Return [X, Y] of the center of cell containing provided text 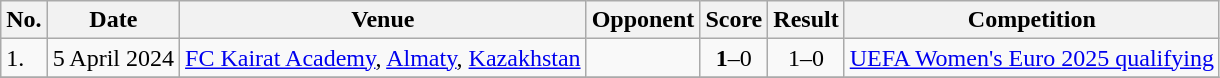
5 April 2024 [113, 58]
Score [734, 20]
Venue [384, 20]
UEFA Women's Euro 2025 qualifying [1032, 58]
Date [113, 20]
Opponent [643, 20]
Result [806, 20]
FC Kairat Academy, Almaty, Kazakhstan [384, 58]
1. [24, 58]
Competition [1032, 20]
No. [24, 20]
